For the text-containing cell, return its midpoint in [X, Y] coordinate format. 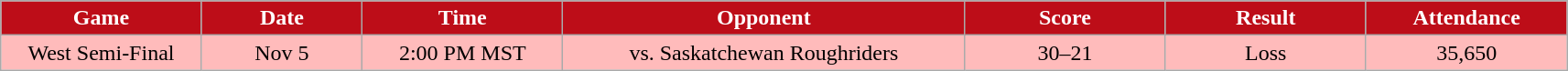
Date [282, 18]
Score [1065, 18]
Result [1265, 18]
Opponent [763, 18]
2:00 PM MST [463, 53]
Game [101, 18]
Time [463, 18]
Attendance [1466, 18]
35,650 [1466, 53]
Loss [1265, 53]
30–21 [1065, 53]
West Semi-Final [101, 53]
Nov 5 [282, 53]
vs. Saskatchewan Roughriders [763, 53]
